Extract the (x, y) coordinate from the center of the cell holding the provided text.  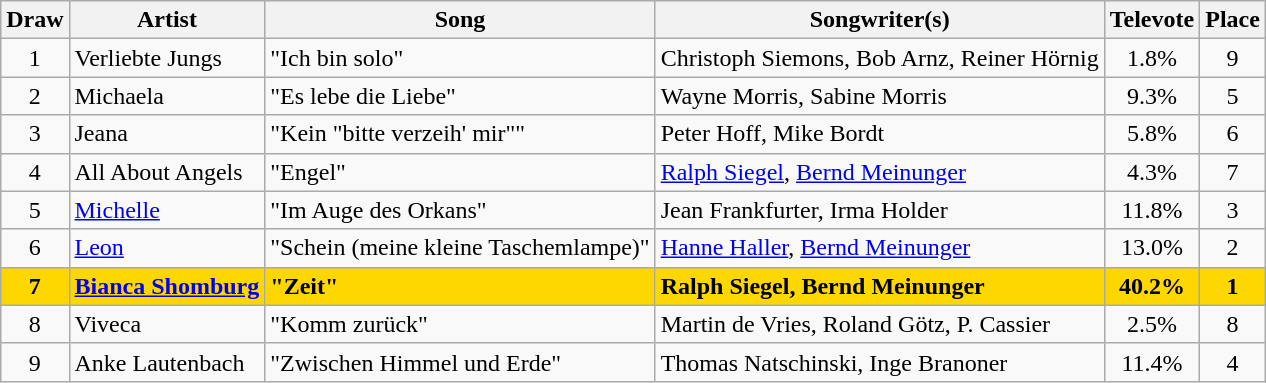
Song (460, 20)
Bianca Shomburg (167, 286)
"Komm zurück" (460, 324)
13.0% (1152, 248)
Peter Hoff, Mike Bordt (880, 134)
Hanne Haller, Bernd Meinunger (880, 248)
"Im Auge des Orkans" (460, 210)
11.4% (1152, 362)
Michaela (167, 96)
Michelle (167, 210)
"Es lebe die Liebe" (460, 96)
"Zwischen Himmel und Erde" (460, 362)
40.2% (1152, 286)
Artist (167, 20)
"Engel" (460, 172)
Viveca (167, 324)
1.8% (1152, 58)
"Zeit" (460, 286)
11.8% (1152, 210)
Verliebte Jungs (167, 58)
Songwriter(s) (880, 20)
Thomas Natschinski, Inge Branoner (880, 362)
5.8% (1152, 134)
"Kein "bitte verzeih' mir"" (460, 134)
"Ich bin solo" (460, 58)
Leon (167, 248)
Place (1233, 20)
All About Angels (167, 172)
Anke Lautenbach (167, 362)
Televote (1152, 20)
2.5% (1152, 324)
Christoph Siemons, Bob Arnz, Reiner Hörnig (880, 58)
Draw (35, 20)
Jean Frankfurter, Irma Holder (880, 210)
9.3% (1152, 96)
Wayne Morris, Sabine Morris (880, 96)
Martin de Vries, Roland Götz, P. Cassier (880, 324)
"Schein (meine kleine Taschemlampe)" (460, 248)
4.3% (1152, 172)
Jeana (167, 134)
